Extract the (x, y) coordinate from the center of the cell holding the provided text.  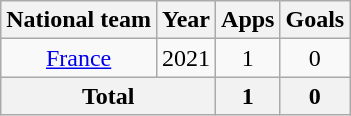
Total (108, 96)
Apps (248, 20)
Year (186, 20)
2021 (186, 58)
France (79, 58)
Goals (315, 20)
National team (79, 20)
